Output the [x, y] coordinate of the center of the cell containing the given text.  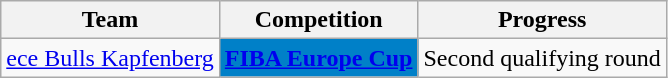
Competition [318, 20]
Progress [542, 20]
Team [110, 20]
FIBA Europe Cup [318, 58]
ece Bulls Kapfenberg [110, 58]
Second qualifying round [542, 58]
